Output the (x, y) coordinate of the center of the cell containing the given text.  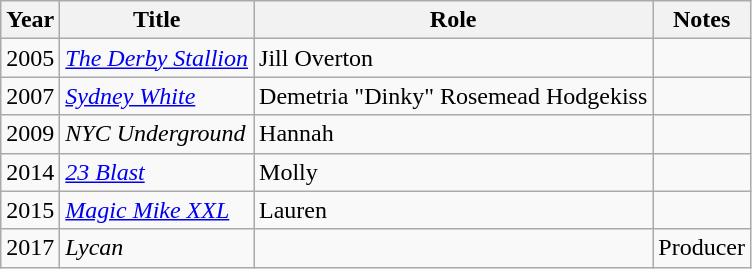
Demetria "Dinky" Rosemead Hodgekiss (454, 96)
Lauren (454, 210)
Hannah (454, 134)
Sydney White (157, 96)
2017 (30, 248)
Notes (702, 20)
Role (454, 20)
The Derby Stallion (157, 58)
Jill Overton (454, 58)
2014 (30, 172)
23 Blast (157, 172)
Title (157, 20)
2015 (30, 210)
Year (30, 20)
Lycan (157, 248)
2007 (30, 96)
Molly (454, 172)
Producer (702, 248)
Magic Mike XXL (157, 210)
2005 (30, 58)
NYC Underground (157, 134)
2009 (30, 134)
